Return (x, y) of the center of cell containing provided text 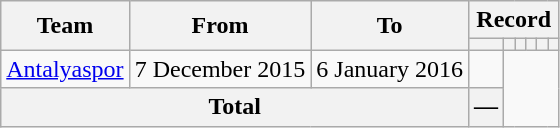
7 December 2015 (220, 69)
Team (65, 26)
Antalyaspor (65, 69)
6 January 2016 (390, 69)
— (486, 107)
Total (235, 107)
Record (513, 20)
To (390, 26)
From (220, 26)
